Determine the (X, Y) coordinate at the center of the cell enclosing the given text.  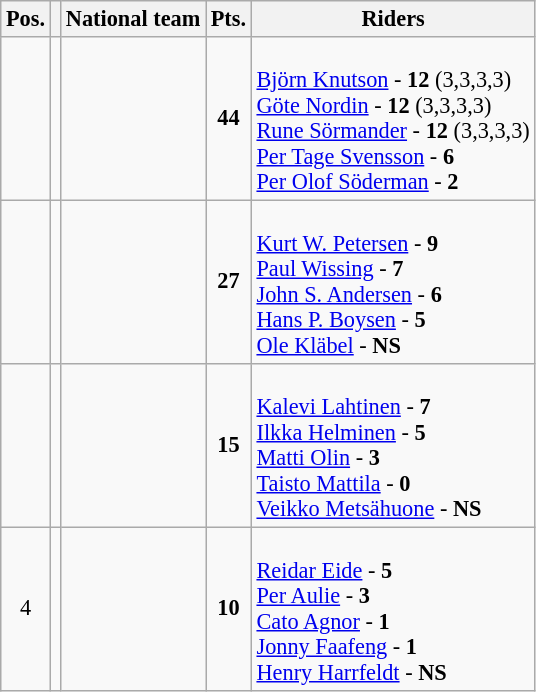
27 (229, 282)
4 (26, 608)
Kalevi Lahtinen - 7 Ilkka Helminen - 5 Matti Olin - 3 Taisto Mattila - 0 Veikko Metsähuone - NS (393, 444)
Reidar Eide - 5 Per Aulie - 3 Cato Agnor - 1 Jonny Faafeng - 1 Henry Harrfeldt - NS (393, 608)
Kurt W. Petersen - 9 Paul Wissing - 7 John S. Andersen - 6 Hans P. Boysen - 5 Ole Kläbel - NS (393, 282)
15 (229, 444)
Björn Knutson - 12 (3,3,3,3) Göte Nordin - 12 (3,3,3,3) Rune Sörmander - 12 (3,3,3,3) Per Tage Svensson - 6 Per Olof Söderman - 2 (393, 118)
44 (229, 118)
10 (229, 608)
National team (134, 19)
Pts. (229, 19)
Riders (393, 19)
Pos. (26, 19)
